Pinpoint the cell where the given text exists, returning its (X, Y) midpoint coordinate. 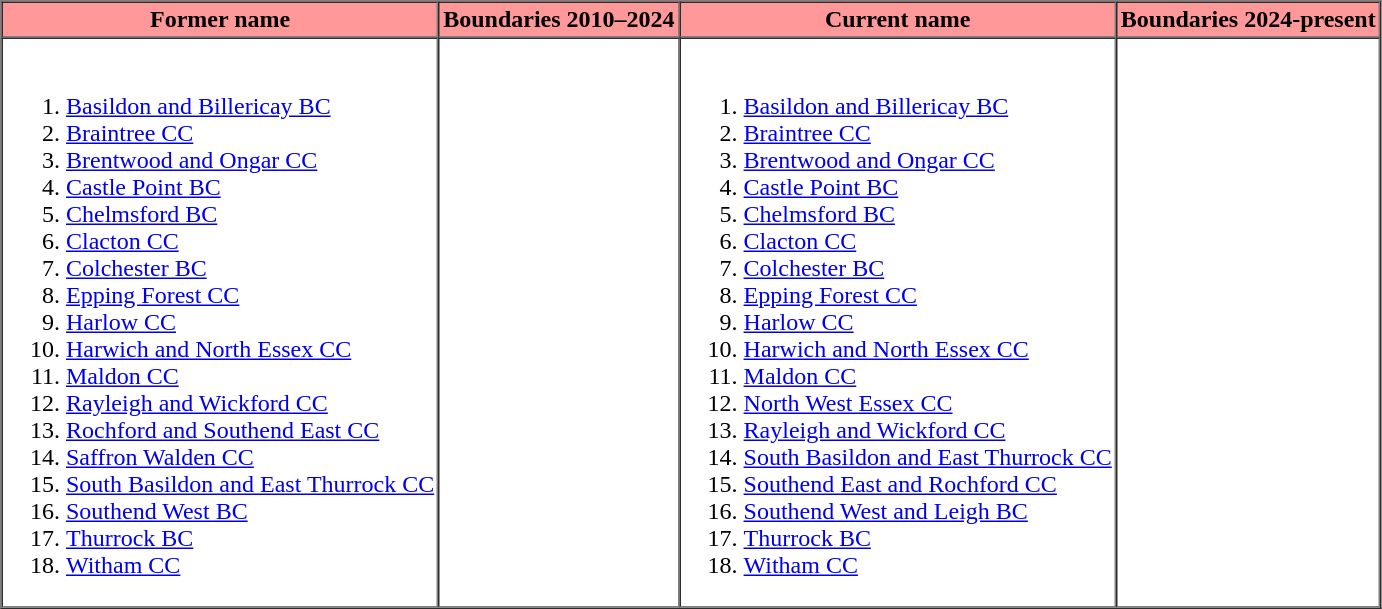
Boundaries 2010–2024 (559, 20)
Current name (898, 20)
Former name (220, 20)
Boundaries 2024-present (1248, 20)
